Search for the cell housing the specified text and yield its (X, Y) center coordinate. 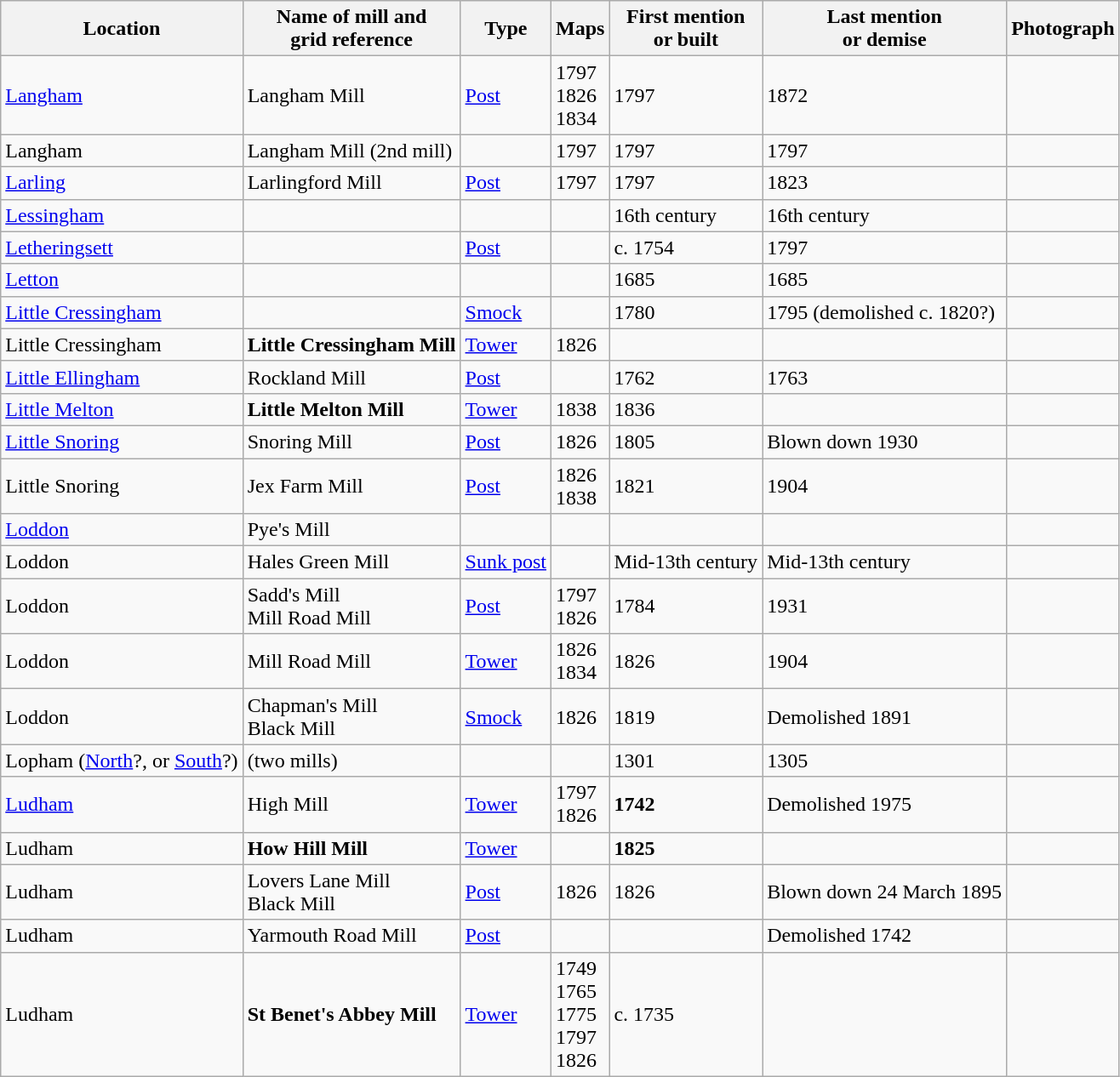
1780 (686, 312)
How Hill Mill (351, 848)
Little Ellingham (122, 377)
(two mills) (351, 761)
Hales Green Mill (351, 562)
1838 (580, 409)
Yarmouth Road Mill (351, 936)
Larling (122, 183)
Pye's Mill (351, 530)
Rockland Mill (351, 377)
Letton (122, 280)
Lessingham (122, 215)
1931 (885, 606)
Lopham (North?, or South?) (122, 761)
Lovers Lane MillBlack Mill (351, 892)
Langham Mill (351, 95)
1763 (885, 377)
1819 (686, 716)
Demolished 1891 (885, 716)
Demolished 1742 (885, 936)
Maps (580, 29)
Letheringsett (122, 248)
Name of mill andgrid reference (351, 29)
Sadd's MillMill Road Mill (351, 606)
Larlingford Mill (351, 183)
Little Cressingham Mill (351, 345)
1742 (686, 805)
18261834 (580, 662)
Blown down 1930 (885, 442)
c. 1735 (686, 1014)
Chapman's MillBlack Mill (351, 716)
Sunk post (506, 562)
179718261834 (580, 95)
1872 (885, 95)
1784 (686, 606)
17491765177517971826 (580, 1014)
1795 (demolished c. 1820?) (885, 312)
Little Melton Mill (351, 409)
St Benet's Abbey Mill (351, 1014)
1805 (686, 442)
Jex Farm Mill (351, 485)
Mill Road Mill (351, 662)
1305 (885, 761)
Blown down 24 March 1895 (885, 892)
1836 (686, 409)
Snoring Mill (351, 442)
1821 (686, 485)
c. 1754 (686, 248)
First mentionor built (686, 29)
1825 (686, 848)
Demolished 1975 (885, 805)
Type (506, 29)
18261838 (580, 485)
1301 (686, 761)
Langham Mill (2nd mill) (351, 151)
Location (122, 29)
High Mill (351, 805)
Little Melton (122, 409)
Photograph (1063, 29)
1762 (686, 377)
1823 (885, 183)
Last mention or demise (885, 29)
